For the text-containing cell, return its midpoint in [x, y] coordinate format. 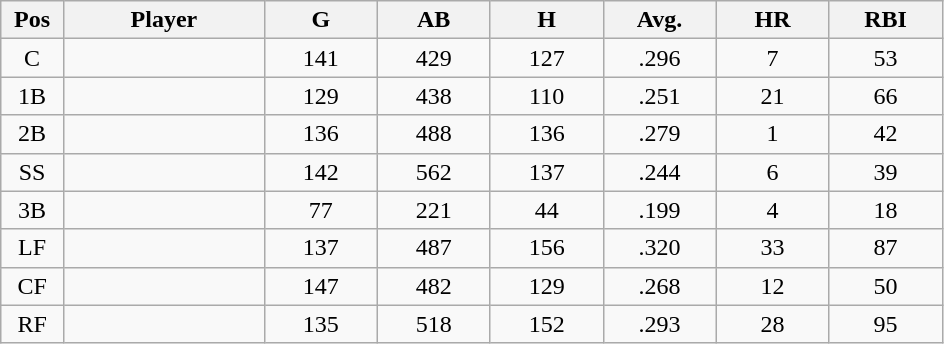
518 [434, 324]
RBI [886, 20]
50 [886, 286]
221 [434, 210]
C [32, 58]
156 [546, 248]
53 [886, 58]
28 [772, 324]
Pos [32, 20]
.244 [660, 172]
21 [772, 96]
.268 [660, 286]
18 [886, 210]
LF [32, 248]
39 [886, 172]
110 [546, 96]
6 [772, 172]
Player [164, 20]
AB [434, 20]
1B [32, 96]
.293 [660, 324]
SS [32, 172]
12 [772, 286]
.199 [660, 210]
135 [320, 324]
3B [32, 210]
127 [546, 58]
562 [434, 172]
42 [886, 134]
141 [320, 58]
147 [320, 286]
482 [434, 286]
77 [320, 210]
G [320, 20]
RF [32, 324]
HR [772, 20]
152 [546, 324]
.279 [660, 134]
95 [886, 324]
487 [434, 248]
H [546, 20]
142 [320, 172]
CF [32, 286]
7 [772, 58]
488 [434, 134]
.320 [660, 248]
4 [772, 210]
44 [546, 210]
66 [886, 96]
Avg. [660, 20]
438 [434, 96]
.296 [660, 58]
429 [434, 58]
1 [772, 134]
33 [772, 248]
.251 [660, 96]
87 [886, 248]
2B [32, 134]
